Detect which cell encompasses the target text, then output its [x, y] center coordinate. 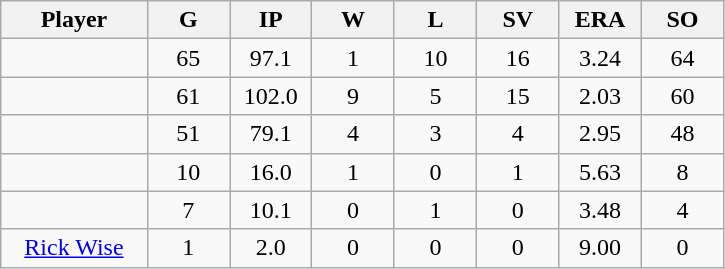
61 [188, 96]
97.1 [271, 58]
16.0 [271, 172]
L [435, 20]
Player [74, 20]
SO [682, 20]
65 [188, 58]
2.03 [600, 96]
10.1 [271, 210]
8 [682, 172]
16 [518, 58]
ERA [600, 20]
Rick Wise [74, 248]
48 [682, 134]
SV [518, 20]
51 [188, 134]
IP [271, 20]
60 [682, 96]
3 [435, 134]
102.0 [271, 96]
W [353, 20]
3.48 [600, 210]
G [188, 20]
79.1 [271, 134]
64 [682, 58]
15 [518, 96]
7 [188, 210]
2.95 [600, 134]
9.00 [600, 248]
5.63 [600, 172]
5 [435, 96]
3.24 [600, 58]
2.0 [271, 248]
9 [353, 96]
